Provide the (X, Y) coordinate of the cell's center where the given text is located.  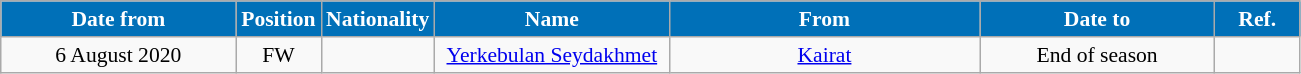
Date from (118, 19)
From (824, 19)
Position (278, 19)
Yerkebulan Seydakhmet (552, 55)
6 August 2020 (118, 55)
Name (552, 19)
Ref. (1258, 19)
Nationality (378, 19)
Kairat (824, 55)
FW (278, 55)
End of season (1098, 55)
Date to (1098, 19)
